Capture the cell that displays the provided text and extract its [X, Y] central coordinate. 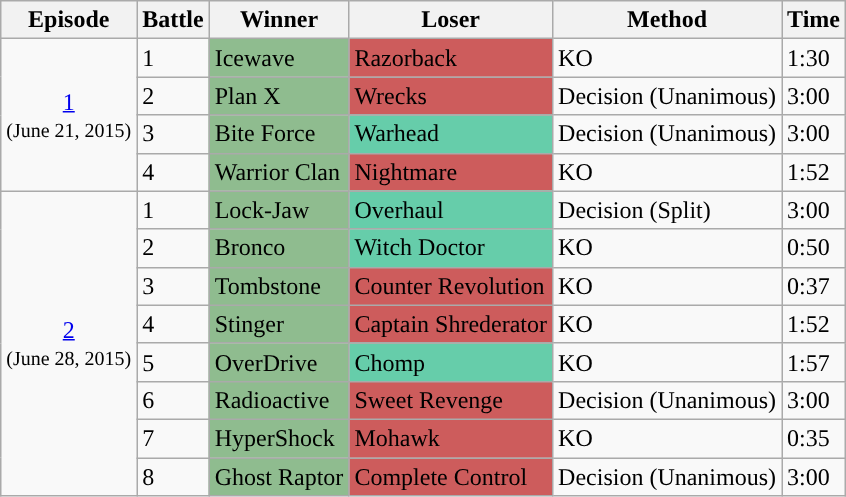
Bronco [279, 248]
6 [173, 400]
Ghost Raptor [279, 477]
Loser [451, 20]
Razorback [451, 58]
Stinger [279, 324]
0:50 [814, 248]
1(June 21, 2015) [69, 115]
Mohawk [451, 438]
8 [173, 477]
Sweet Revenge [451, 400]
Chomp [451, 362]
2(June 28, 2015) [69, 343]
Wrecks [451, 96]
Complete Control [451, 477]
Episode [69, 20]
Warhead [451, 134]
Bite Force [279, 134]
0:35 [814, 438]
Lock-Jaw [279, 210]
Decision (Split) [668, 210]
Method [668, 20]
Plan X [279, 96]
Battle [173, 20]
Witch Doctor [451, 248]
Tombstone [279, 286]
5 [173, 362]
Icewave [279, 58]
Time [814, 20]
HyperShock [279, 438]
Overhaul [451, 210]
Captain Shrederator [451, 324]
7 [173, 438]
1:30 [814, 58]
0:37 [814, 286]
Warrior Clan [279, 172]
Winner [279, 20]
Nightmare [451, 172]
OverDrive [279, 362]
1:57 [814, 362]
Radioactive [279, 400]
Counter Revolution [451, 286]
